Output the (X, Y) coordinate of the center of the cell containing the given text.  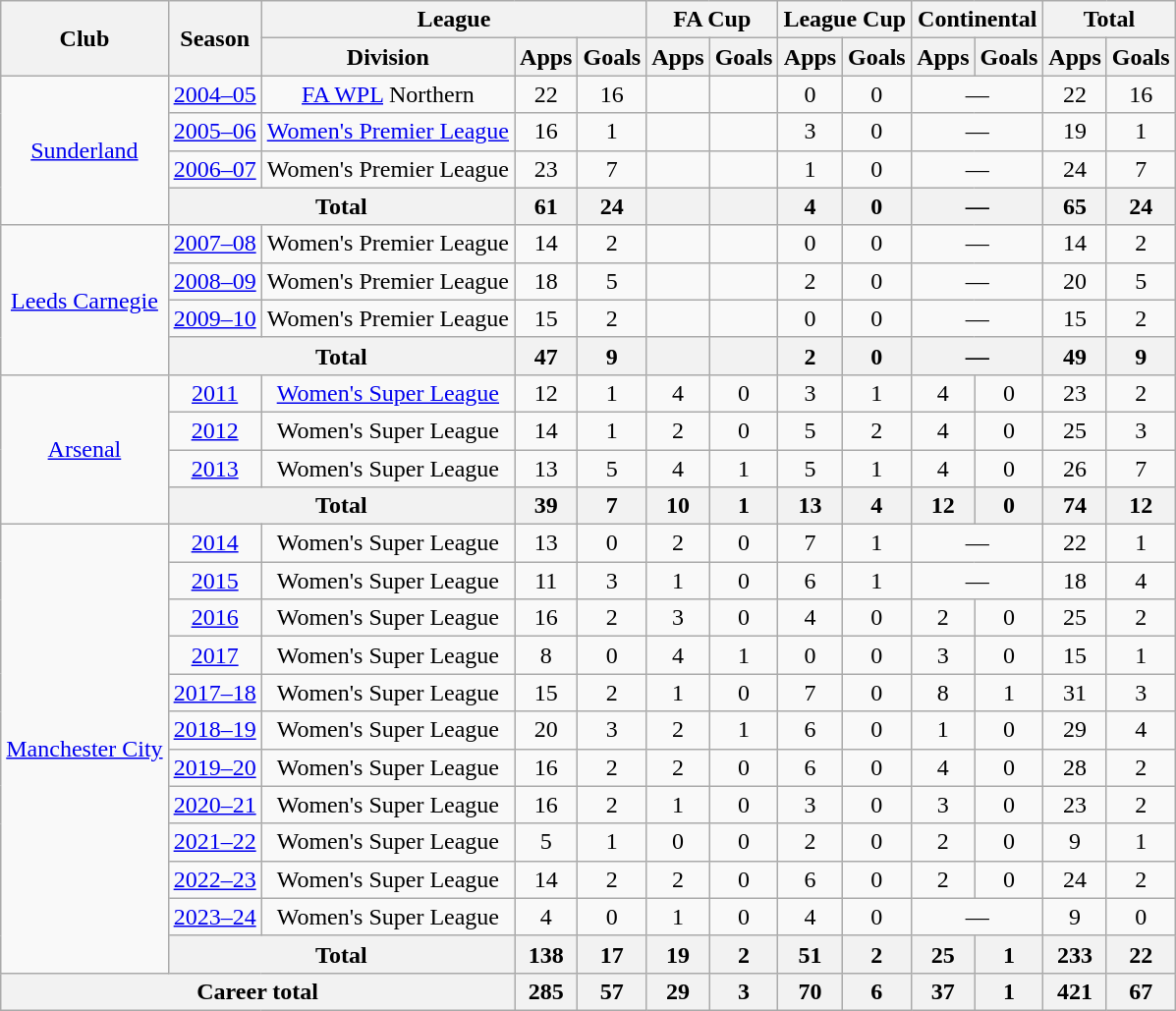
2015 (214, 581)
51 (810, 954)
2017 (214, 655)
2009–10 (214, 318)
47 (546, 356)
31 (1075, 693)
39 (546, 506)
Career total (257, 991)
League (454, 20)
2008–09 (214, 281)
67 (1141, 991)
74 (1075, 506)
Arsenal (84, 449)
70 (810, 991)
2023–24 (214, 917)
2014 (214, 543)
17 (612, 954)
26 (1075, 469)
11 (546, 581)
138 (546, 954)
2017–18 (214, 693)
285 (546, 991)
Sunderland (84, 150)
FA WPL Northern (387, 94)
2012 (214, 430)
2006–07 (214, 169)
2007–08 (214, 244)
65 (1075, 206)
FA Cup (712, 20)
2022–23 (214, 879)
Season (214, 38)
2020–21 (214, 805)
2021–22 (214, 842)
2016 (214, 618)
37 (943, 991)
233 (1075, 954)
421 (1075, 991)
10 (678, 506)
Continental (978, 20)
49 (1075, 356)
2013 (214, 469)
2018–19 (214, 730)
Division (387, 57)
Club (84, 38)
2004–05 (214, 94)
57 (612, 991)
2011 (214, 393)
61 (546, 206)
Manchester City (84, 749)
28 (1075, 767)
League Cup (845, 20)
2005–06 (214, 132)
2019–20 (214, 767)
Leeds Carnegie (84, 300)
